Extract the (X, Y) coordinate from the center of the cell holding the provided text.  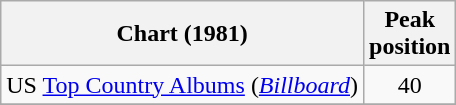
40 (410, 85)
US Top Country Albums (Billboard) (182, 85)
Peak position (410, 34)
Chart (1981) (182, 34)
